Extract the [x, y] coordinate from the center of the cell holding the provided text.  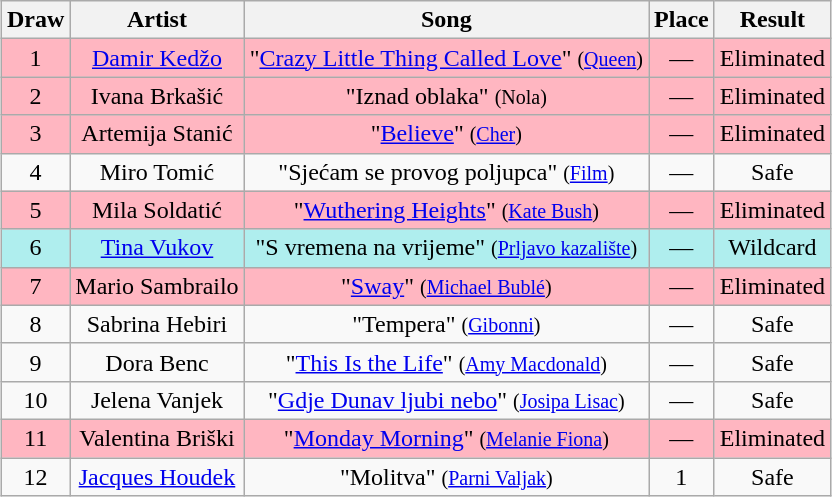
"Sjećam se provog poljupca" (Film) [446, 172]
9 [35, 362]
10 [35, 400]
Tina Vukov [157, 248]
11 [35, 438]
Jacques Houdek [157, 477]
Jelena Vanjek [157, 400]
6 [35, 248]
12 [35, 477]
"Molitva" (Parni Valjak) [446, 477]
Place [682, 20]
"Iznad oblaka" (Nola) [446, 96]
"Gdje Dunav ljubi nebo" (Josipa Lisac) [446, 400]
Draw [35, 20]
7 [35, 286]
Valentina Briški [157, 438]
"This Is the Life" (Amy Macdonald) [446, 362]
"Believe" (Cher) [446, 134]
Mila Soldatić [157, 210]
3 [35, 134]
Sabrina Hebiri [157, 324]
Damir Kedžo [157, 58]
Result [772, 20]
Wildcard [772, 248]
8 [35, 324]
"S vremena na vrijeme" (Prljavo kazalište) [446, 248]
Miro Tomić [157, 172]
Dora Benc [157, 362]
"Crazy Little Thing Called Love" (Queen) [446, 58]
"Tempera" (Gibonni) [446, 324]
Mario Sambrailo [157, 286]
"Monday Morning" (Melanie Fiona) [446, 438]
"Sway" (Michael Bublé) [446, 286]
Artemija Stanić [157, 134]
Artist [157, 20]
4 [35, 172]
"Wuthering Heights" (Kate Bush) [446, 210]
Ivana Brkašić [157, 96]
2 [35, 96]
5 [35, 210]
Song [446, 20]
